Return (X, Y) of the center of cell containing provided text 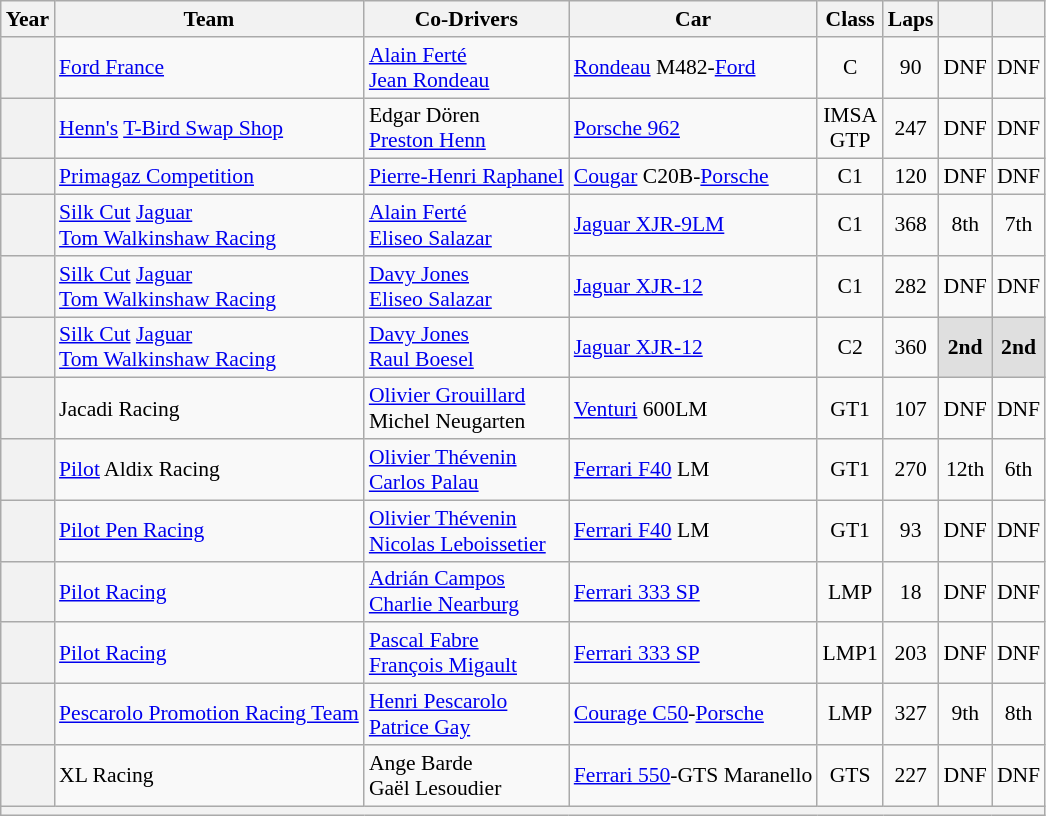
Pilot Pen Racing (209, 530)
Ange Barde Gaël Lesoudier (466, 776)
Olivier Grouillard Michel Neugarten (466, 408)
120 (911, 177)
Team (209, 19)
Jacadi Racing (209, 408)
227 (911, 776)
368 (911, 226)
Pilot Aldix Racing (209, 470)
XL Racing (209, 776)
Adrián Campos Charlie Nearburg (466, 592)
Alain Ferté Jean Rondeau (466, 68)
90 (911, 68)
18 (911, 592)
93 (911, 530)
7th (1018, 226)
Davy Jones Raul Boesel (466, 348)
Ford France (209, 68)
Porsche 962 (694, 128)
IMSAGTP (850, 128)
Venturi 600LM (694, 408)
Cougar C20B-Porsche (694, 177)
327 (911, 714)
203 (911, 654)
9th (966, 714)
282 (911, 286)
Year (28, 19)
Pescarolo Promotion Racing Team (209, 714)
270 (911, 470)
C (850, 68)
Henri Pescarolo Patrice Gay (466, 714)
Class (850, 19)
12th (966, 470)
Rondeau M482-Ford (694, 68)
247 (911, 128)
Jaguar XJR-9LM (694, 226)
Alain Ferté Eliseo Salazar (466, 226)
Laps (911, 19)
Pierre-Henri Raphanel (466, 177)
Ferrari 550-GTS Maranello (694, 776)
LMP1 (850, 654)
360 (911, 348)
Olivier Thévenin Nicolas Leboissetier (466, 530)
Edgar Dören Preston Henn (466, 128)
Davy Jones Eliseo Salazar (466, 286)
Pascal Fabre François Migault (466, 654)
6th (1018, 470)
Olivier Thévenin Carlos Palau (466, 470)
C2 (850, 348)
Henn's T-Bird Swap Shop (209, 128)
107 (911, 408)
Co-Drivers (466, 19)
Courage C50-Porsche (694, 714)
GTS (850, 776)
Primagaz Competition (209, 177)
Car (694, 19)
